Provide the [X, Y] coordinate of the cell's center where the given text is located.  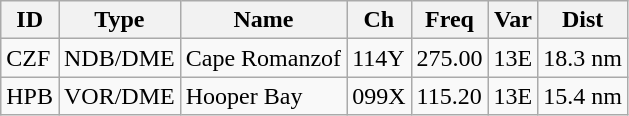
099X [379, 96]
ID [30, 20]
VOR/DME [119, 96]
Var [513, 20]
15.4 nm [583, 96]
114Y [379, 58]
Freq [450, 20]
NDB/DME [119, 58]
Type [119, 20]
Name [263, 20]
Dist [583, 20]
HPB [30, 96]
275.00 [450, 58]
18.3 nm [583, 58]
CZF [30, 58]
Hooper Bay [263, 96]
115.20 [450, 96]
Cape Romanzof [263, 58]
Ch [379, 20]
